Locate the cell with the specified text and output its (X, Y) center coordinate. 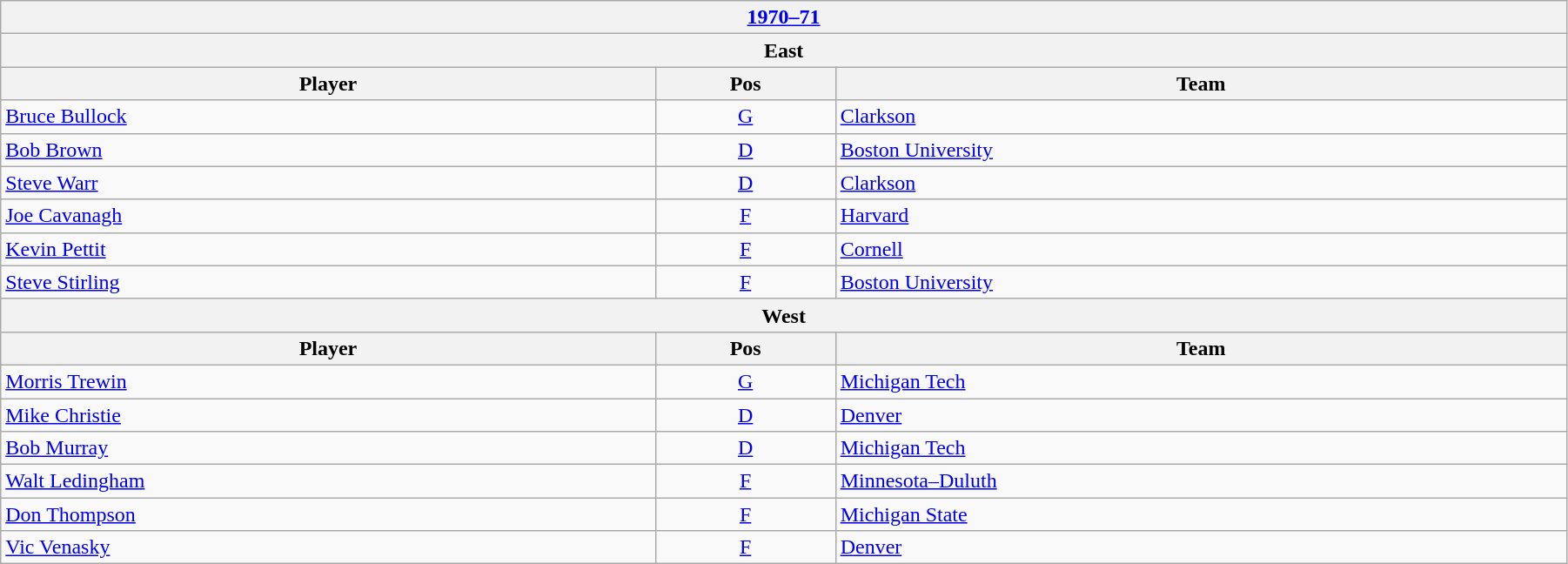
Steve Warr (328, 183)
Bruce Bullock (328, 117)
Morris Trewin (328, 381)
Harvard (1201, 216)
Michigan State (1201, 514)
West (784, 315)
Mike Christie (328, 415)
Kevin Pettit (328, 249)
Bob Murray (328, 448)
Cornell (1201, 249)
Don Thompson (328, 514)
East (784, 50)
Steve Stirling (328, 282)
Bob Brown (328, 150)
Vic Venasky (328, 547)
Joe Cavanagh (328, 216)
Walt Ledingham (328, 481)
1970–71 (784, 17)
Minnesota–Duluth (1201, 481)
